Output the [x, y] coordinate of the center of the cell containing the given text.  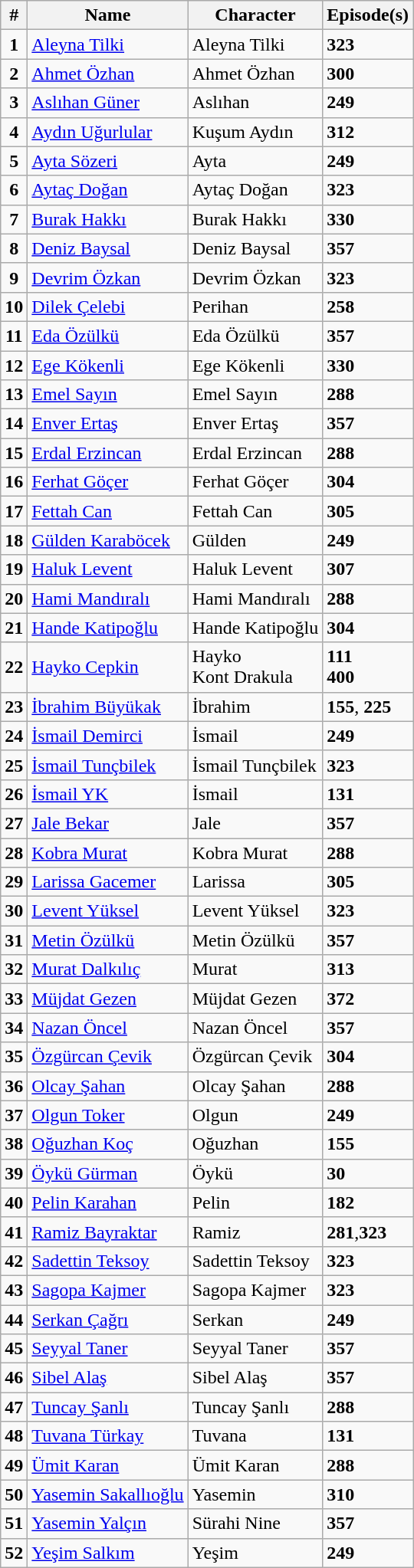
3 [14, 103]
52 [14, 1553]
Ayta Sözeri [107, 161]
13 [14, 395]
Jale Bekar [107, 823]
50 [14, 1494]
Yeşim Salkım [107, 1553]
33 [14, 999]
2 [14, 74]
6 [14, 190]
Pelin [255, 1202]
Sürahi Nine [255, 1524]
155 [368, 1144]
HaykoKont Drakula [255, 667]
Gülden Karaböcek [107, 540]
Kuşum Aydın [255, 132]
10 [14, 307]
41 [14, 1232]
Öykü [255, 1173]
Gülden [255, 540]
300 [368, 74]
Perihan [255, 307]
Larissa [255, 882]
37 [14, 1115]
8 [14, 248]
İbrahim Büyükak [107, 707]
Pelin Karahan [107, 1202]
39 [14, 1173]
Olgun [255, 1115]
Yasemin Yalçın [107, 1524]
Olgun Toker [107, 1115]
310 [368, 1494]
Ramiz [255, 1232]
35 [14, 1057]
Larissa Gacemer [107, 882]
14 [14, 424]
281,323 [368, 1232]
Episode(s) [368, 15]
Dilek Çelebi [107, 307]
45 [14, 1349]
İsmail Demirci [107, 736]
48 [14, 1436]
1 [14, 44]
Name [107, 15]
Tuvana Türkay [107, 1436]
42 [14, 1261]
24 [14, 736]
11 [14, 336]
İsmail YK [107, 794]
Oğuzhan [255, 1144]
22 [14, 667]
51 [14, 1524]
313 [368, 969]
Tuvana [255, 1436]
312 [368, 132]
28 [14, 853]
38 [14, 1144]
Aydın Uğurlular [107, 132]
Yasemin Sakallıoğlu [107, 1494]
Jale [255, 823]
Hayko Cepkin [107, 667]
27 [14, 823]
İbrahim [255, 707]
Character [255, 15]
15 [14, 453]
32 [14, 969]
Oğuzhan Koç [107, 1144]
307 [368, 569]
Serkan [255, 1319]
12 [14, 366]
17 [14, 511]
# [14, 15]
Yasemin [255, 1494]
18 [14, 540]
25 [14, 765]
34 [14, 1028]
9 [14, 277]
47 [14, 1407]
Ayta [255, 161]
Murat [255, 969]
Aslıhan Güner [107, 103]
49 [14, 1465]
Aslıhan [255, 103]
46 [14, 1378]
16 [14, 482]
26 [14, 794]
44 [14, 1319]
36 [14, 1086]
5 [14, 161]
182 [368, 1202]
372 [368, 999]
21 [14, 628]
7 [14, 219]
19 [14, 569]
Ramiz Bayraktar [107, 1232]
4 [14, 132]
Yeşim [255, 1553]
29 [14, 882]
155, 225 [368, 707]
31 [14, 940]
Öykü Gürman [107, 1173]
20 [14, 599]
Serkan Çağrı [107, 1319]
40 [14, 1202]
Murat Dalkılıç [107, 969]
111400 [368, 667]
23 [14, 707]
258 [368, 307]
43 [14, 1290]
